Pinpoint the cell where the given text exists, returning its (x, y) midpoint coordinate. 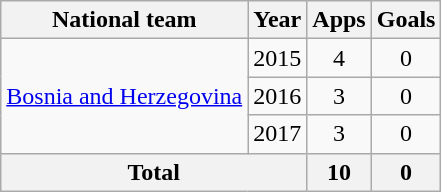
Goals (406, 20)
2017 (278, 134)
2016 (278, 96)
Total (154, 172)
10 (339, 172)
4 (339, 58)
Apps (339, 20)
National team (124, 20)
Bosnia and Herzegovina (124, 96)
Year (278, 20)
2015 (278, 58)
